Return [x, y] of the center of cell containing provided text 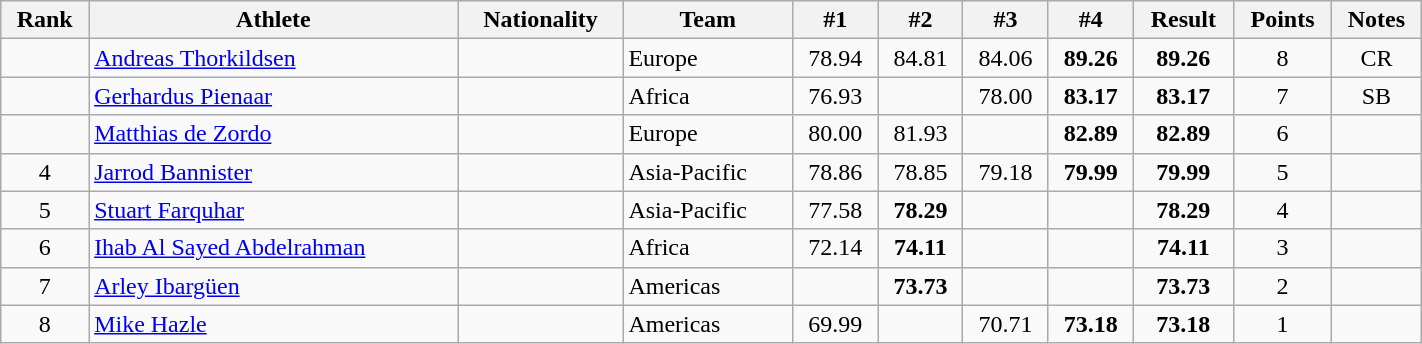
Nationality [540, 20]
SB [1377, 96]
Arley Ibargüen [274, 286]
Team [708, 20]
Points [1282, 20]
72.14 [836, 248]
77.58 [836, 210]
#4 [1090, 20]
Mike Hazle [274, 324]
78.94 [836, 58]
Ihab Al Sayed Abdelrahman [274, 248]
Matthias de Zordo [274, 134]
#1 [836, 20]
Stuart Farquhar [274, 210]
Andreas Thorkildsen [274, 58]
Jarrod Bannister [274, 172]
78.86 [836, 172]
Result [1183, 20]
70.71 [1006, 324]
81.93 [920, 134]
69.99 [836, 324]
80.00 [836, 134]
Rank [45, 20]
#2 [920, 20]
CR [1377, 58]
Notes [1377, 20]
84.06 [1006, 58]
76.93 [836, 96]
3 [1282, 248]
79.18 [1006, 172]
78.85 [920, 172]
#3 [1006, 20]
78.00 [1006, 96]
84.81 [920, 58]
2 [1282, 286]
1 [1282, 324]
Gerhardus Pienaar [274, 96]
Athlete [274, 20]
